Locate the cell with the specified text and output its [X, Y] center coordinate. 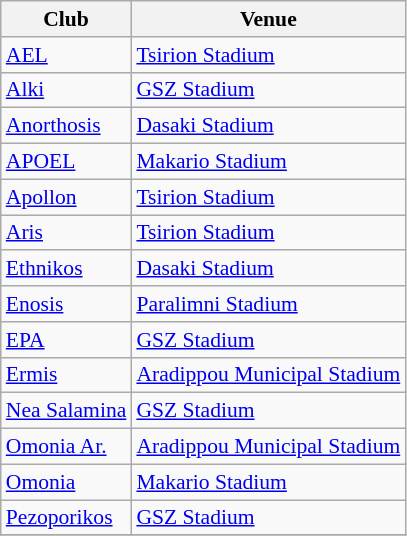
Omonia Ar. [66, 447]
Omonia [66, 482]
Ethnikos [66, 269]
APOEL [66, 162]
Aris [66, 233]
AEL [66, 55]
Apollon [66, 197]
Pezoporikos [66, 518]
Anorthosis [66, 126]
Ermis [66, 375]
Club [66, 19]
Venue [268, 19]
Alki [66, 90]
EPA [66, 340]
Enosis [66, 304]
Nea Salamina [66, 411]
Paralimni Stadium [268, 304]
